Extract the (x, y) coordinate from the center of the cell holding the provided text.  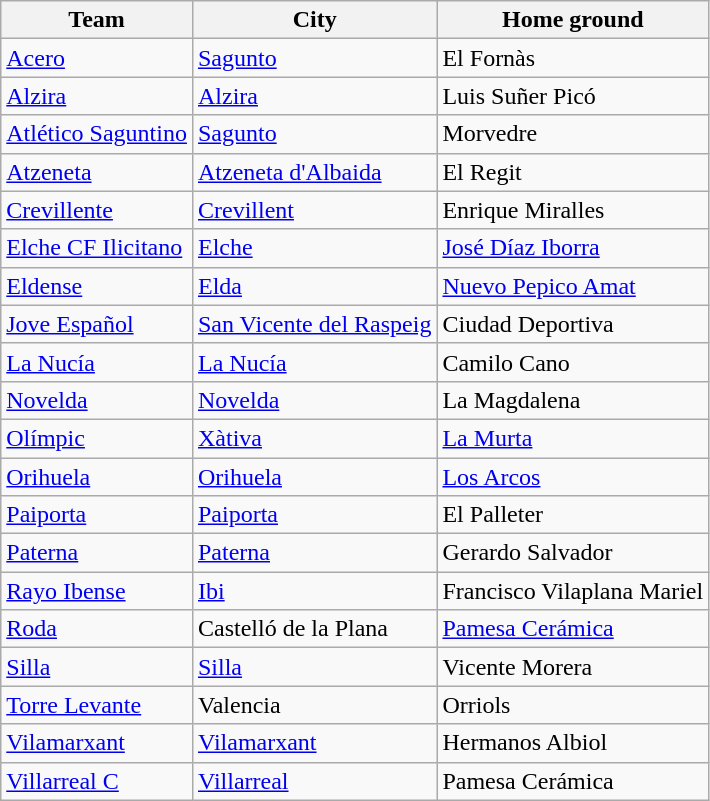
Roda (97, 629)
Atzeneta (97, 172)
El Palleter (573, 515)
Luis Suñer Picó (573, 96)
Francisco Vilaplana Mariel (573, 591)
Atzeneta d'Albaida (314, 172)
Xàtiva (314, 438)
La Magdalena (573, 400)
Nuevo Pepico Amat (573, 286)
Orriols (573, 705)
Ibi (314, 591)
Valencia (314, 705)
Camilo Cano (573, 362)
José Díaz Iborra (573, 248)
Ciudad Deportiva (573, 324)
Elda (314, 286)
City (314, 20)
El Fornàs (573, 58)
Atlético Saguntino (97, 134)
Enrique Miralles (573, 210)
Los Arcos (573, 477)
La Murta (573, 438)
Villarreal C (97, 781)
Team (97, 20)
Elche CF Ilicitano (97, 248)
Morvedre (573, 134)
Home ground (573, 20)
Vicente Morera (573, 667)
Gerardo Salvador (573, 553)
Torre Levante (97, 705)
Olímpic (97, 438)
Crevillent (314, 210)
El Regit (573, 172)
Eldense (97, 286)
San Vicente del Raspeig (314, 324)
Villarreal (314, 781)
Hermanos Albiol (573, 743)
Acero (97, 58)
Rayo Ibense (97, 591)
Jove Español (97, 324)
Castelló de la Plana (314, 629)
Elche (314, 248)
Crevillente (97, 210)
